Detect which cell encompasses the target text, then output its (x, y) center coordinate. 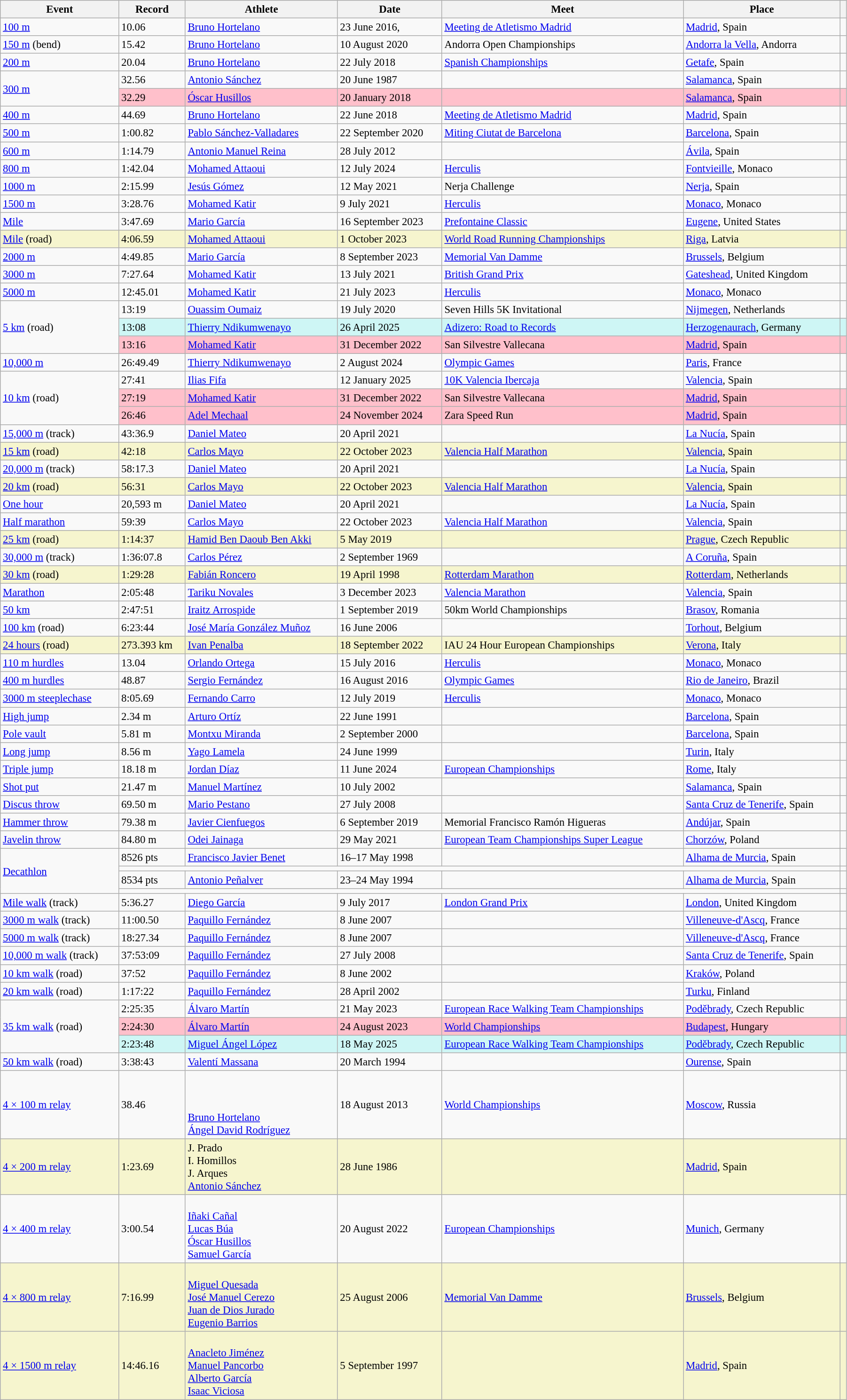
One hour (60, 504)
Mile (60, 221)
28 July 2012 (390, 151)
13:16 (152, 345)
16 September 2023 (390, 221)
26 April 2025 (390, 328)
Hamid Ben Daoub Ben Akki (261, 540)
10,000 m walk (track) (60, 956)
23 June 2016, (390, 27)
8 September 2023 (390, 257)
1 October 2023 (390, 239)
Óscar Husillos (261, 98)
Seven Hills 5K Invitational (562, 310)
Nijmegen, Netherlands (762, 310)
22 June 2018 (390, 115)
London, United Kingdom (762, 903)
50 km walk (road) (60, 1062)
Pablo Sánchez-Valladares (261, 133)
Torhout, Belgium (762, 628)
J. PradoI. HomillosJ. ArquesAntonio Sánchez (261, 1166)
10K Valencia Ibercaja (562, 380)
15.42 (152, 45)
Yago Lamela (261, 751)
Tariku Novales (261, 593)
Mile (road) (60, 239)
13:19 (152, 310)
Antonio Peñalver (261, 880)
Getafe, Spain (762, 63)
3:28.76 (152, 203)
10 July 2002 (390, 787)
5000 m (60, 292)
4 × 800 m relay (60, 1298)
Jordan Díaz (261, 769)
48.87 (152, 681)
3 December 2023 (390, 593)
1:14.79 (152, 151)
Place (762, 9)
50 km (60, 610)
Eugene, United States (762, 221)
Hammer throw (60, 822)
12 July 2019 (390, 698)
Ávila, Spain (762, 151)
Jesús Gómez (261, 186)
20 August 2022 (390, 1229)
56:31 (152, 486)
13 July 2021 (390, 274)
500 m (60, 133)
Triple jump (60, 769)
5.81 m (152, 734)
José María González Muñoz (261, 628)
Mario Pestano (261, 805)
Diego García (261, 903)
1500 m (60, 203)
3000 m walk (track) (60, 920)
Orlando Ortega (261, 663)
150 m (bend) (60, 45)
Memorial Francisco Ramón Higueras (562, 822)
Pole vault (60, 734)
Fabián Roncero (261, 575)
High jump (60, 716)
22 July 2018 (390, 63)
Valentí Massana (261, 1062)
5 May 2019 (390, 540)
Montxu Miranda (261, 734)
20,593 m (152, 504)
21 May 2023 (390, 1009)
4 × 200 m relay (60, 1166)
10 km walk (road) (60, 973)
69.50 m (152, 805)
43:36.9 (152, 433)
22 June 1991 (390, 716)
Rome, Italy (762, 769)
4:06.59 (152, 239)
35 km walk (road) (60, 1026)
20 June 1987 (390, 80)
European Team Championships Super League (562, 840)
11 June 2024 (390, 769)
Antonio Manuel Reina (261, 151)
2000 m (60, 257)
8526 pts (152, 857)
30 km (road) (60, 575)
20 km walk (road) (60, 991)
1:17:22 (152, 991)
26:49.49 (152, 363)
59:39 (152, 522)
1:29:28 (152, 575)
Meet (562, 9)
5000 m walk (track) (60, 938)
20,000 m (track) (60, 469)
1:14:37 (152, 540)
11:00.50 (152, 920)
800 m (60, 168)
21.47 m (152, 787)
8.56 m (152, 751)
200 m (60, 63)
Gateshead, United Kingdom (762, 274)
100 km (road) (60, 628)
273.393 km (152, 645)
Rotterdam Marathon (562, 575)
8 June 2002 (390, 973)
400 m hurdles (60, 681)
Kraków, Poland (762, 973)
2.34 m (152, 716)
Adizero: Road to Records (562, 328)
Herzogenaurach, Germany (762, 328)
9 July 2017 (390, 903)
Discus throw (60, 805)
15 July 2016 (390, 663)
2:47:51 (152, 610)
6:23:44 (152, 628)
15,000 m (track) (60, 433)
21 July 2023 (390, 292)
Long jump (60, 751)
32.56 (152, 80)
Nerja, Spain (762, 186)
28 June 1986 (390, 1166)
Iraitz Arrospide (261, 610)
Brasov, Romania (762, 610)
3:47.69 (152, 221)
12 January 2025 (390, 380)
Miguel Ángel López (261, 1044)
Date (390, 9)
Ourense, Spain (762, 1062)
110 m hurdles (60, 663)
Mile walk (track) (60, 903)
3:00.54 (152, 1229)
2:23:48 (152, 1044)
58:17.3 (152, 469)
3:38:43 (152, 1062)
A Coruña, Spain (762, 557)
Miting Ciutat de Barcelona (562, 133)
16 August 2016 (390, 681)
Nerja Challenge (562, 186)
1:42.04 (152, 168)
300 m (60, 88)
Iñaki CañalLucas BúaÓscar HusillosSamuel García (261, 1229)
2 September 1969 (390, 557)
Anacleto JiménezManuel PancorboAlberto GarcíaIsaac Viciosa (261, 1366)
18 September 2022 (390, 645)
12 May 2021 (390, 186)
13.04 (152, 663)
Shot put (60, 787)
1 September 2019 (390, 610)
Munich, Germany (762, 1229)
24 hours (road) (60, 645)
42:18 (152, 451)
4 × 100 m relay (60, 1105)
Fontvieille, Monaco (762, 168)
6 September 2019 (390, 822)
Sergio Fernández (261, 681)
37:53:09 (152, 956)
Andorra Open Championships (562, 45)
27:19 (152, 398)
Fernando Carro (261, 698)
84.80 m (152, 840)
4:49.85 (152, 257)
10 August 2020 (390, 45)
Paris, France (762, 363)
British Grand Prix (562, 274)
Prague, Czech Republic (762, 540)
Zara Speed Run (562, 416)
Chorzów, Poland (762, 840)
29 May 2021 (390, 840)
Andorra la Vella, Andorra (762, 45)
1:00.82 (152, 133)
2 September 2000 (390, 734)
8:05.69 (152, 698)
World Road Running Championships (562, 239)
12 July 2024 (390, 168)
18 August 2013 (390, 1105)
4 × 1500 m relay (60, 1366)
Antonio Sánchez (261, 80)
15 km (road) (60, 451)
2:15.99 (152, 186)
Ivan Penalba (261, 645)
Javier Cienfuegos (261, 822)
5 September 1997 (390, 1366)
79.38 m (152, 822)
Turin, Italy (762, 751)
10,000 m (60, 363)
Manuel Martínez (261, 787)
Ilias Fifa (261, 380)
37:52 (152, 973)
2:25:35 (152, 1009)
Moscow, Russia (762, 1105)
Bruno HortelanoÁngel David Rodríguez (261, 1105)
22 September 2020 (390, 133)
Record (152, 9)
24 August 2023 (390, 1026)
38.46 (152, 1105)
Adel Mechaal (261, 416)
19 April 1998 (390, 575)
27:41 (152, 380)
10 km (road) (60, 398)
1:23.69 (152, 1166)
Javelin throw (60, 840)
24 November 2024 (390, 416)
2:24:30 (152, 1026)
28 April 2002 (390, 991)
1000 m (60, 186)
8534 pts (152, 880)
13:08 (152, 328)
7:27.64 (152, 274)
4 × 400 m relay (60, 1229)
30,000 m (track) (60, 557)
32.29 (152, 98)
18.18 m (152, 769)
600 m (60, 151)
20 January 2018 (390, 98)
London Grand Prix (562, 903)
25 km (road) (60, 540)
Odei Jainaga (261, 840)
Miguel QuesadaJosé Manuel CerezoJuan de Dios JuradoEugenio Barrios (261, 1298)
50km World Championships (562, 610)
18 May 2025 (390, 1044)
Rio de Janeiro, Brazil (762, 681)
16 June 2006 (390, 628)
5:36.27 (152, 903)
5 km (road) (60, 327)
Carlos Pérez (261, 557)
25 August 2006 (390, 1298)
Ouassim Oumaiz (261, 310)
Valencia Marathon (562, 593)
2:05:48 (152, 593)
14:46.16 (152, 1366)
20 km (road) (60, 486)
20 March 1994 (390, 1062)
Francisco Javier Benet (261, 857)
23–24 May 1994 (390, 880)
16–17 May 1998 (390, 857)
1:36:07.8 (152, 557)
Marathon (60, 593)
100 m (60, 27)
19 July 2020 (390, 310)
7:16.99 (152, 1298)
24 June 1999 (390, 751)
Riga, Latvia (762, 239)
Andújar, Spain (762, 822)
Budapest, Hungary (762, 1026)
3000 m steeplechase (60, 698)
Arturo Ortíz (261, 716)
Half marathon (60, 522)
20.04 (152, 63)
IAU 24 Hour European Championships (562, 645)
12:45.01 (152, 292)
Prefontaine Classic (562, 221)
3000 m (60, 274)
Event (60, 9)
2 August 2024 (390, 363)
44.69 (152, 115)
Rotterdam, Netherlands (762, 575)
400 m (60, 115)
26:46 (152, 416)
18:27.34 (152, 938)
10.06 (152, 27)
Athlete (261, 9)
9 July 2021 (390, 203)
Spanish Championships (562, 63)
Decathlon (60, 871)
Verona, Italy (762, 645)
Turku, Finland (762, 991)
